Detect which cell encompasses the target text, then output its (X, Y) center coordinate. 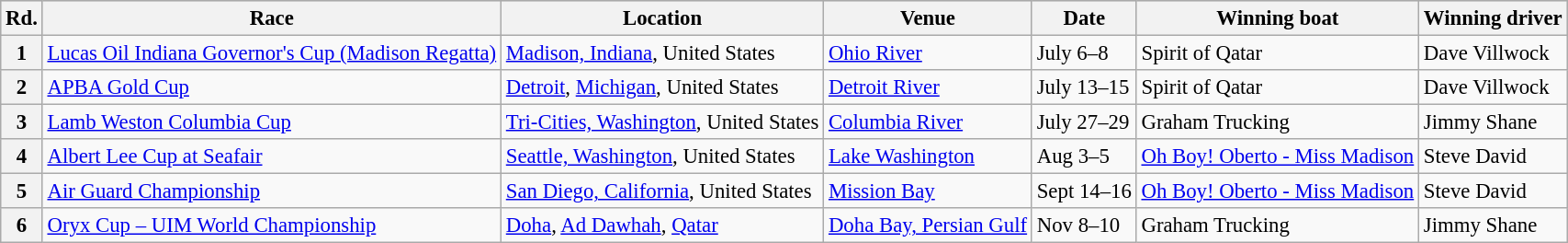
Columbia River (928, 122)
APBA Gold Cup (272, 87)
Race (272, 18)
July 27–29 (1084, 122)
Albert Lee Cup at Seafair (272, 156)
July 13–15 (1084, 87)
Ohio River (928, 53)
Winning driver (1494, 18)
Location (661, 18)
Nov 8–10 (1084, 226)
Tri-Cities, Washington, United States (661, 122)
Venue (928, 18)
Aug 3–5 (1084, 156)
Madison, Indiana, United States (661, 53)
Air Guard Championship (272, 191)
Sept 14–16 (1084, 191)
Doha, Ad Dawhah, Qatar (661, 226)
2 (22, 87)
Lucas Oil Indiana Governor's Cup (Madison Regatta) (272, 53)
San Diego, California, United States (661, 191)
1 (22, 53)
Detroit, Michigan, United States (661, 87)
4 (22, 156)
Mission Bay (928, 191)
Seattle, Washington, United States (661, 156)
Winning boat (1277, 18)
July 6–8 (1084, 53)
Rd. (22, 18)
Doha Bay, Persian Gulf (928, 226)
3 (22, 122)
Oryx Cup – UIM World Championship (272, 226)
5 (22, 191)
Date (1084, 18)
6 (22, 226)
Lamb Weston Columbia Cup (272, 122)
Lake Washington (928, 156)
Detroit River (928, 87)
